Return [x, y] of the center of cell containing provided text 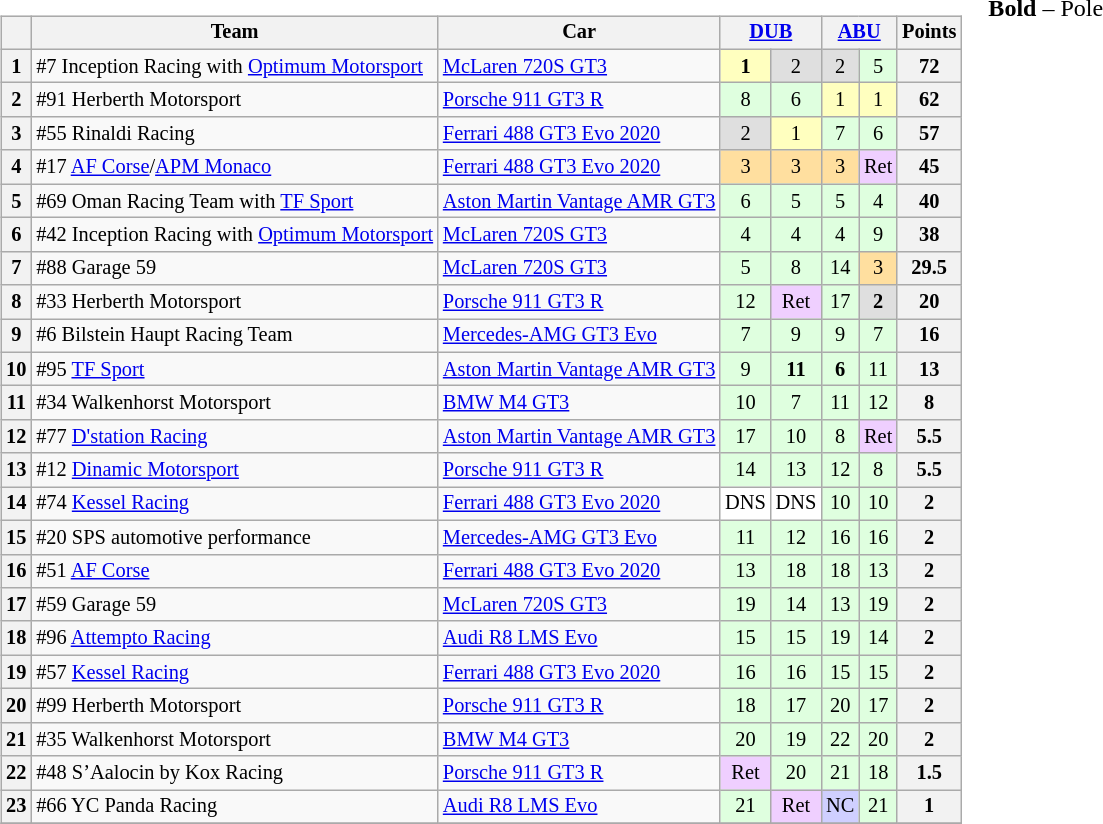
#55 Rinaldi Racing [234, 134]
#66 YC Panda Racing [234, 807]
#96 Attempto Racing [234, 638]
DUB [770, 33]
#48 S’Aalocin by Kox Racing [234, 773]
#91 Herberth Motorsport [234, 100]
#74 Kessel Racing [234, 504]
29.5 [929, 268]
#42 Inception Racing with Optimum Motorsport [234, 235]
#7 Inception Racing with Optimum Motorsport [234, 66]
#6 Bilstein Haupt Racing Team [234, 336]
#57 Kessel Racing [234, 672]
23 [16, 807]
1.5 [929, 773]
#88 Garage 59 [234, 268]
#17 AF Corse/APM Monaco [234, 167]
Points [929, 33]
40 [929, 201]
57 [929, 134]
NC [840, 807]
72 [929, 66]
#59 Garage 59 [234, 605]
45 [929, 167]
ABU [859, 33]
#69 Oman Racing Team with TF Sport [234, 201]
#51 AF Corse [234, 571]
#34 Walkenhorst Motorsport [234, 403]
#99 Herberth Motorsport [234, 706]
#12 Dinamic Motorsport [234, 470]
Car [579, 33]
62 [929, 100]
#33 Herberth Motorsport [234, 302]
#35 Walkenhorst Motorsport [234, 739]
38 [929, 235]
#95 TF Sport [234, 369]
#77 D'station Racing [234, 437]
Team [234, 33]
#20 SPS automotive performance [234, 537]
